Output the (x, y) coordinate of the center of the cell containing the given text.  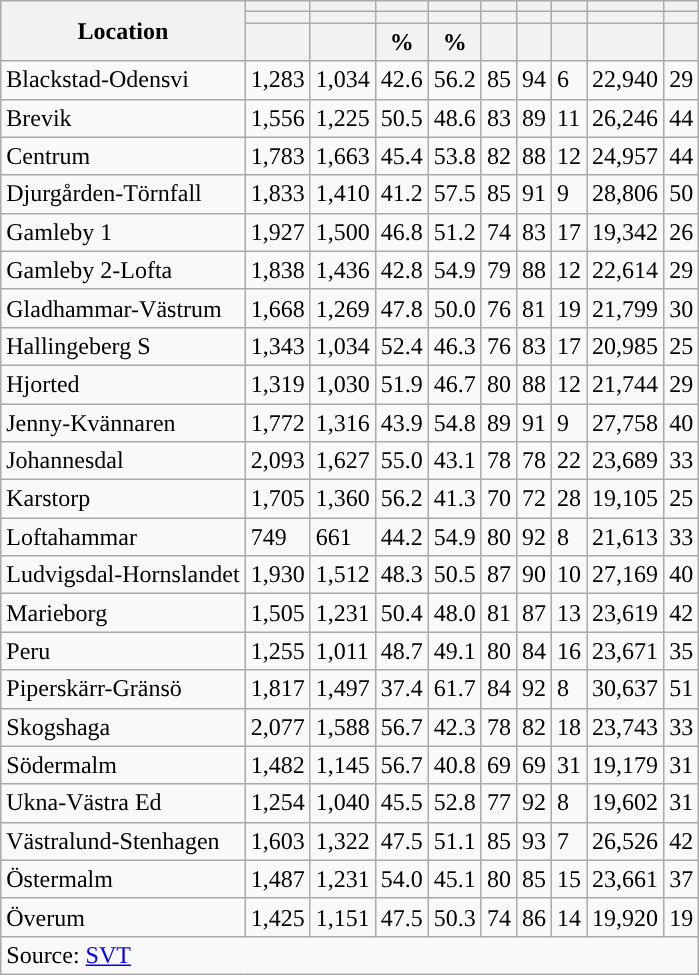
45.1 (454, 879)
20,985 (626, 346)
Hallingeberg S (123, 346)
48.6 (454, 118)
23,661 (626, 879)
1,556 (278, 118)
50.4 (402, 613)
42.3 (454, 727)
11 (568, 118)
Överum (123, 917)
1,930 (278, 575)
1,343 (278, 346)
1,817 (278, 689)
54.8 (454, 423)
Ludvigsdal-Hornslandet (123, 575)
51.9 (402, 384)
45.4 (402, 156)
Location (123, 31)
21,744 (626, 384)
93 (534, 841)
1,668 (278, 308)
24,957 (626, 156)
1,145 (342, 765)
1,500 (342, 232)
26,246 (626, 118)
Centrum (123, 156)
26 (682, 232)
Source: SVT (350, 955)
Peru (123, 651)
1,225 (342, 118)
48.3 (402, 575)
47.8 (402, 308)
43.9 (402, 423)
26,526 (626, 841)
1,269 (342, 308)
46.7 (454, 384)
94 (534, 80)
35 (682, 651)
1,627 (342, 461)
61.7 (454, 689)
86 (534, 917)
1,436 (342, 270)
Djurgården-Törnfall (123, 194)
1,927 (278, 232)
23,671 (626, 651)
1,783 (278, 156)
749 (278, 537)
28,806 (626, 194)
Skogshaga (123, 727)
14 (568, 917)
1,040 (342, 803)
51.1 (454, 841)
15 (568, 879)
Piperskärr-Gränsö (123, 689)
1,833 (278, 194)
21,799 (626, 308)
1,425 (278, 917)
48.0 (454, 613)
22 (568, 461)
45.5 (402, 803)
1,254 (278, 803)
18 (568, 727)
1,838 (278, 270)
1,322 (342, 841)
2,077 (278, 727)
Blackstad-Odensvi (123, 80)
21,613 (626, 537)
27,169 (626, 575)
1,360 (342, 499)
46.8 (402, 232)
40.8 (454, 765)
6 (568, 80)
2,093 (278, 461)
1,603 (278, 841)
Ukna-Västra Ed (123, 803)
Marieborg (123, 613)
79 (498, 270)
1,588 (342, 727)
44.2 (402, 537)
1,705 (278, 499)
Jenny-Kvännaren (123, 423)
Loftahammar (123, 537)
70 (498, 499)
Gamleby 1 (123, 232)
19,342 (626, 232)
Hjorted (123, 384)
51.2 (454, 232)
57.5 (454, 194)
13 (568, 613)
46.3 (454, 346)
Karstorp (123, 499)
1,505 (278, 613)
77 (498, 803)
42.8 (402, 270)
Gamleby 2-Lofta (123, 270)
1,283 (278, 80)
37.4 (402, 689)
50.3 (454, 917)
Brevik (123, 118)
41.3 (454, 499)
1,011 (342, 651)
19,920 (626, 917)
Södermalm (123, 765)
27,758 (626, 423)
Gladhammar-Västrum (123, 308)
19,602 (626, 803)
28 (568, 499)
53.8 (454, 156)
23,619 (626, 613)
661 (342, 537)
50 (682, 194)
52.8 (454, 803)
1,316 (342, 423)
1,410 (342, 194)
49.1 (454, 651)
1,255 (278, 651)
19,179 (626, 765)
1,487 (278, 879)
23,743 (626, 727)
30,637 (626, 689)
1,512 (342, 575)
41.2 (402, 194)
10 (568, 575)
52.4 (402, 346)
54.0 (402, 879)
7 (568, 841)
19,105 (626, 499)
1,663 (342, 156)
1,151 (342, 917)
51 (682, 689)
23,689 (626, 461)
1,772 (278, 423)
Västralund-Stenhagen (123, 841)
22,614 (626, 270)
Östermalm (123, 879)
Johannesdal (123, 461)
37 (682, 879)
43.1 (454, 461)
72 (534, 499)
48.7 (402, 651)
55.0 (402, 461)
30 (682, 308)
50.0 (454, 308)
1,319 (278, 384)
1,030 (342, 384)
42.6 (402, 80)
1,482 (278, 765)
22,940 (626, 80)
1,497 (342, 689)
90 (534, 575)
16 (568, 651)
